Provide the (x, y) coordinate of the cell's center where the given text is located.  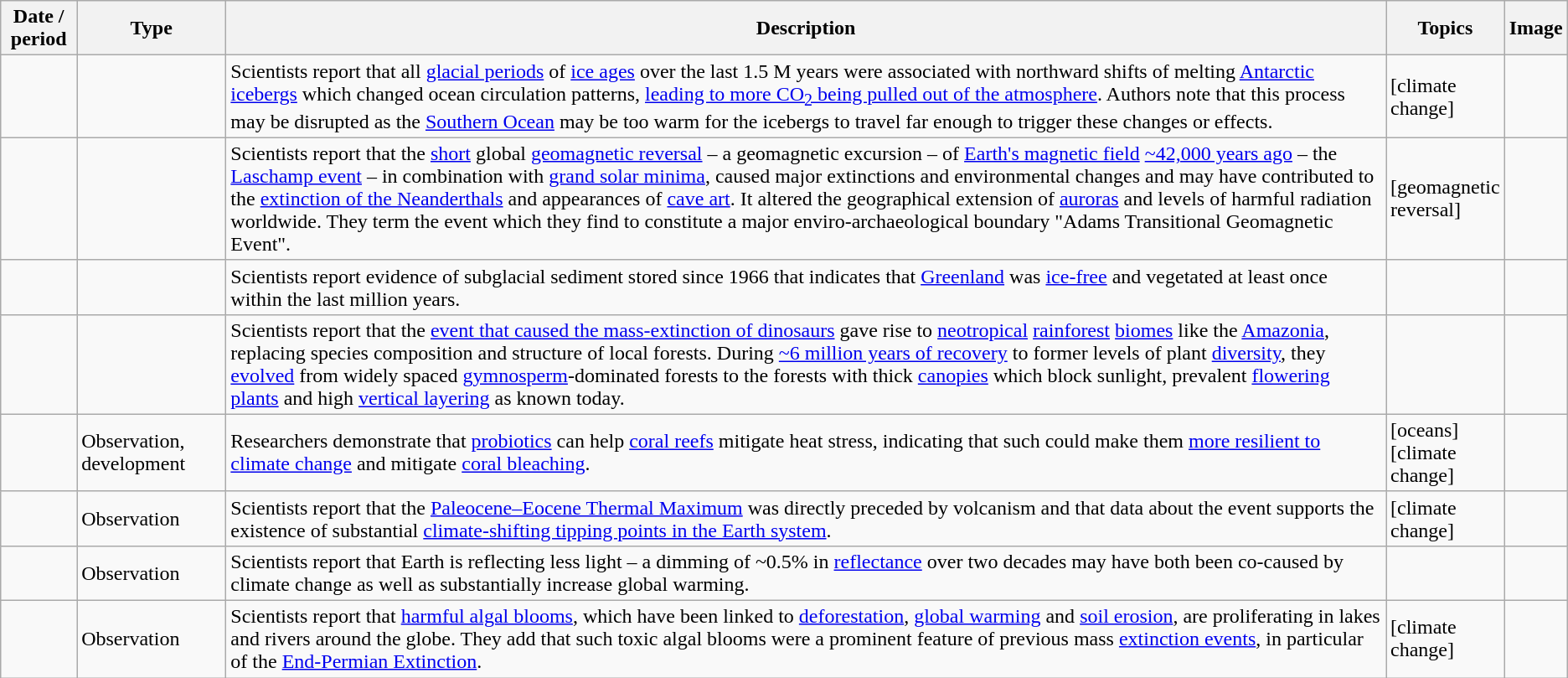
Type (152, 28)
Observation, development (152, 453)
[geomagnetic reversal] (1445, 199)
Description (806, 28)
Topics (1445, 28)
Image (1536, 28)
Date / period (39, 28)
[oceans] [climate change] (1445, 453)
